From the cell containing the given text, extract its center point as [X, Y] coordinate. 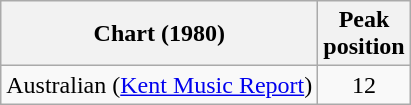
12 [364, 85]
Australian (Kent Music Report) [160, 85]
Peakposition [364, 34]
Chart (1980) [160, 34]
